Locate the cell with the specified text and output its (x, y) center coordinate. 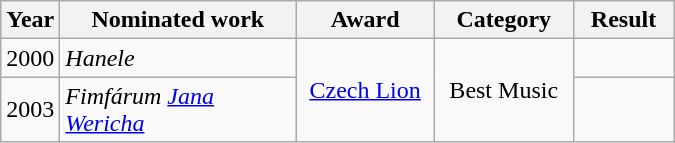
Fimfárum Jana Wericha (178, 110)
Award (366, 20)
Result (624, 20)
Nominated work (178, 20)
Year (30, 20)
Czech Lion (366, 90)
2000 (30, 58)
2003 (30, 110)
Hanele (178, 58)
Best Music (504, 90)
Category (504, 20)
